From the cell containing the given text, extract its center point as [X, Y] coordinate. 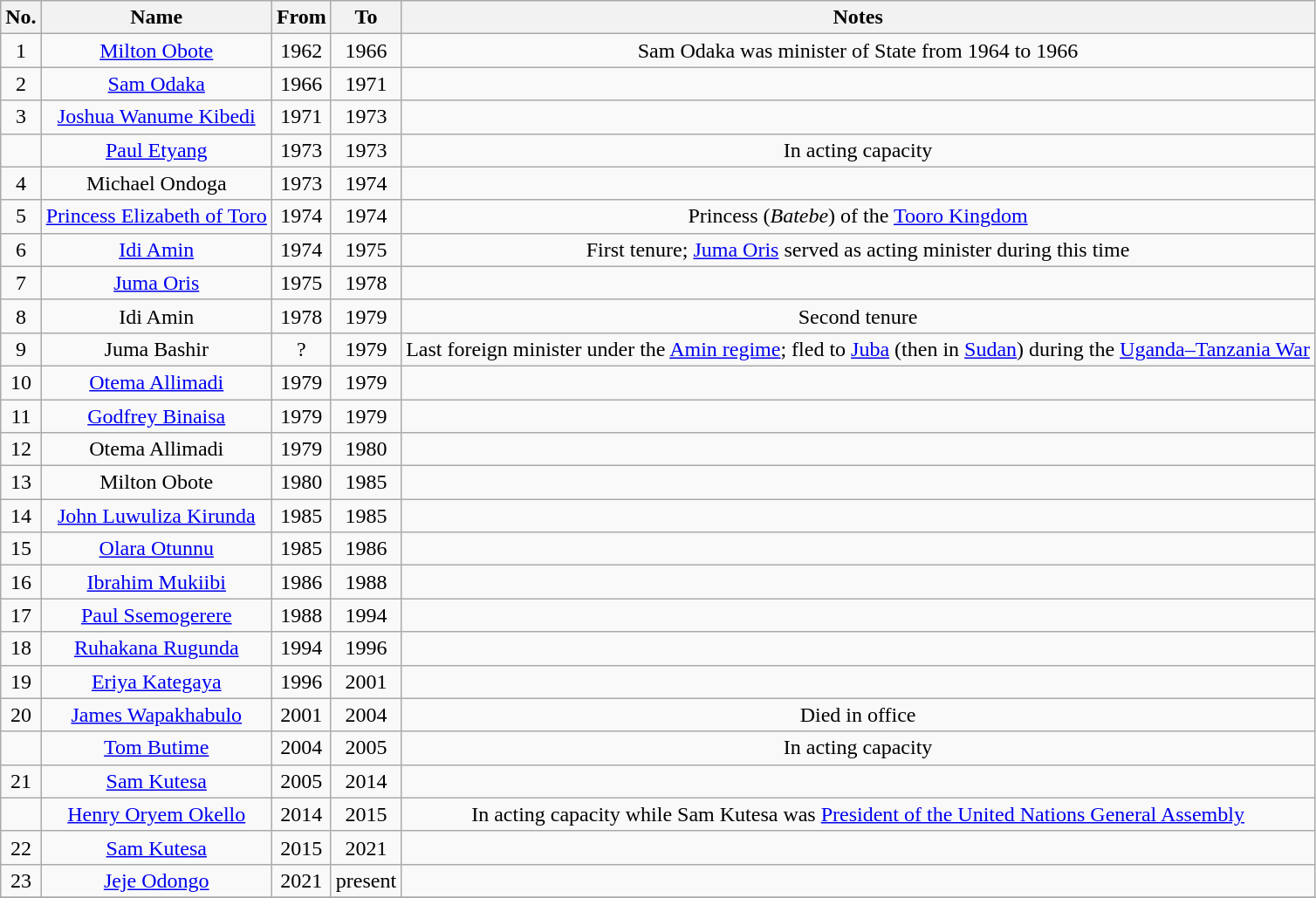
19 [21, 682]
13 [21, 483]
Princess Elizabeth of Toro [156, 216]
To [366, 17]
9 [21, 349]
Paul Etyang [156, 150]
Olara Otunnu [156, 549]
Sam Odaka [156, 84]
10 [21, 382]
Last foreign minister under the Amin regime; fled to Juba (then in Sudan) during the Uganda–Tanzania War [859, 349]
14 [21, 516]
Second tenure [859, 316]
1 [21, 51]
James Wapakhabulo [156, 715]
2 [21, 84]
Ruhakana Rugunda [156, 648]
21 [21, 781]
11 [21, 416]
4 [21, 183]
Paul Ssemogerere [156, 615]
18 [21, 648]
Godfrey Binaisa [156, 416]
John Luwuliza Kirunda [156, 516]
No. [21, 17]
From [301, 17]
22 [21, 847]
23 [21, 881]
Tom Butime [156, 748]
6 [21, 250]
1962 [301, 51]
15 [21, 549]
Juma Bashir [156, 349]
Notes [859, 17]
? [301, 349]
Juma Oris [156, 283]
Ibrahim Mukiibi [156, 582]
8 [21, 316]
12 [21, 449]
7 [21, 283]
5 [21, 216]
16 [21, 582]
Died in office [859, 715]
3 [21, 117]
present [366, 881]
Jeje Odongo [156, 881]
In acting capacity while Sam Kutesa was President of the United Nations General Assembly [859, 814]
Sam Odaka was minister of State from 1964 to 1966 [859, 51]
Princess (Batebe) of the Tooro Kingdom [859, 216]
Joshua Wanume Kibedi [156, 117]
Eriya Kategaya [156, 682]
20 [21, 715]
Michael Ondoga [156, 183]
Name [156, 17]
17 [21, 615]
First tenure; Juma Oris served as acting minister during this time [859, 250]
Henry Oryem Okello [156, 814]
